Find where the given text appears and provide that cell's center as [X, Y] coordinate. 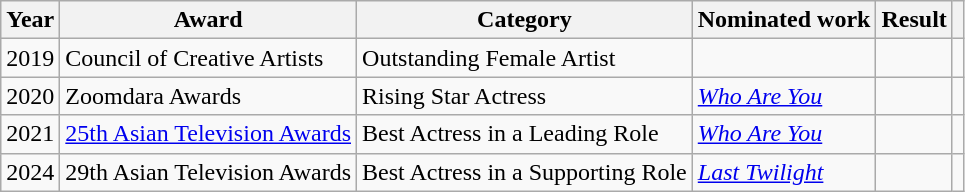
2020 [30, 96]
Rising Star Actress [525, 96]
Year [30, 20]
Last Twilight [784, 172]
2024 [30, 172]
Council of Creative Artists [208, 58]
Nominated work [784, 20]
Best Actress in a Supporting Role [525, 172]
Result [914, 20]
Best Actress in a Leading Role [525, 134]
2021 [30, 134]
2019 [30, 58]
Award [208, 20]
Zoomdara Awards [208, 96]
29th Asian Television Awards [208, 172]
25th Asian Television Awards [208, 134]
Category [525, 20]
Outstanding Female Artist [525, 58]
